Extract the (x, y) coordinate from the center of the cell holding the provided text.  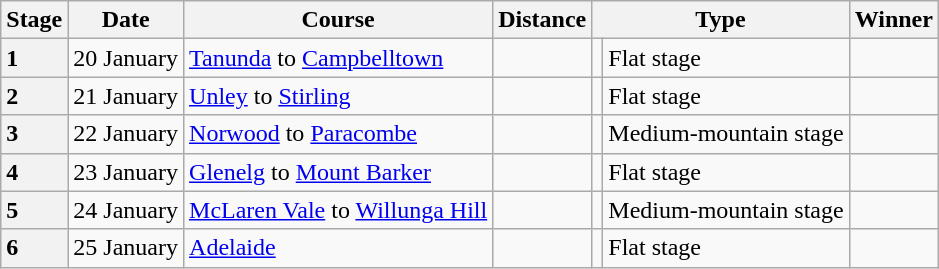
21 January (126, 96)
Stage (34, 20)
20 January (126, 58)
Adelaide (338, 248)
24 January (126, 210)
2 (34, 96)
Unley to Stirling (338, 96)
4 (34, 172)
Norwood to Paracombe (338, 134)
Glenelg to Mount Barker (338, 172)
Type (720, 20)
McLaren Vale to Willunga Hill (338, 210)
Winner (894, 20)
23 January (126, 172)
22 January (126, 134)
Course (338, 20)
5 (34, 210)
6 (34, 248)
Date (126, 20)
Distance (542, 20)
Tanunda to Campbelltown (338, 58)
3 (34, 134)
25 January (126, 248)
1 (34, 58)
